Output the (x, y) coordinate of the center of the cell containing the given text.  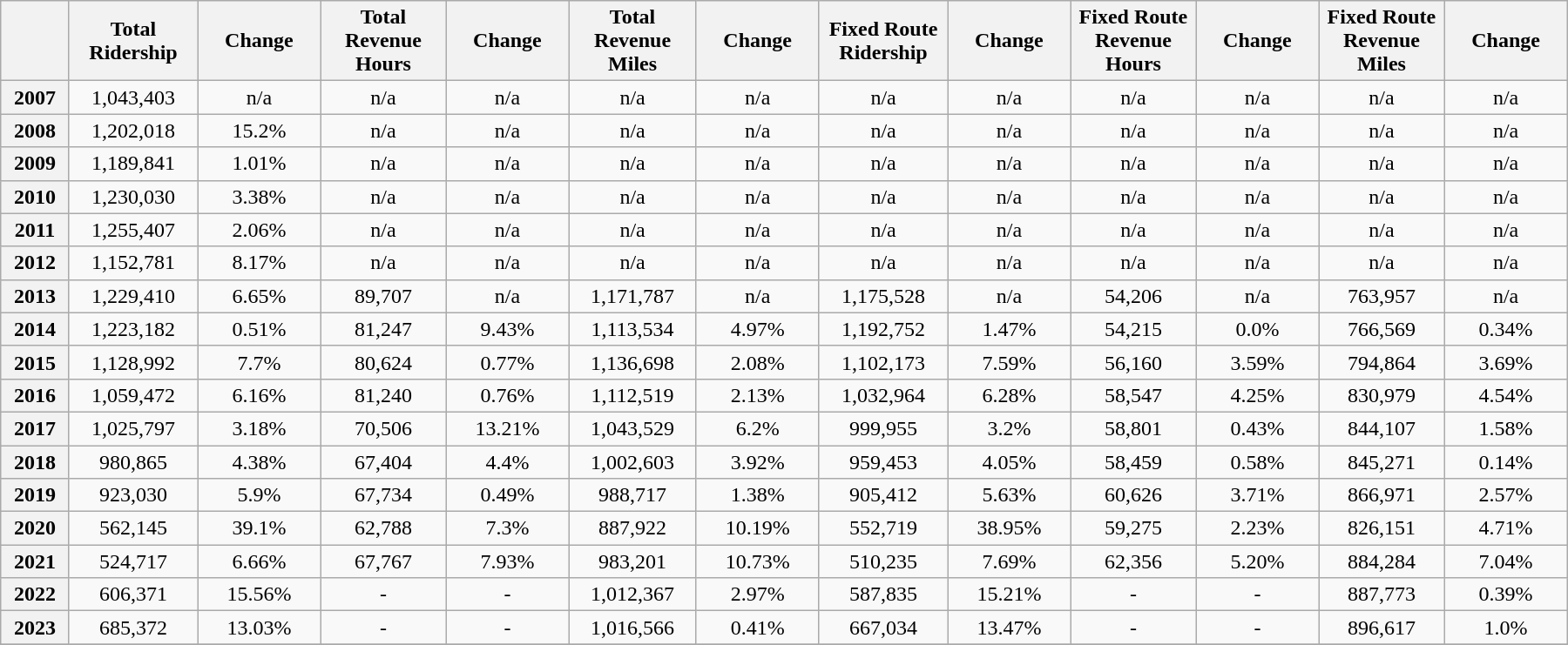
1,171,787 (632, 296)
3.59% (1258, 362)
1.0% (1505, 628)
15.2% (260, 131)
67,734 (383, 495)
6.66% (260, 561)
1,128,992 (133, 362)
4.71% (1505, 528)
2022 (35, 595)
6.16% (260, 395)
763,957 (1382, 296)
4.54% (1505, 395)
Fixed Route Revenue Miles (1382, 41)
0.43% (1258, 428)
905,412 (883, 495)
2013 (35, 296)
980,865 (133, 462)
1,059,472 (133, 395)
2016 (35, 395)
2.23% (1258, 528)
Total Revenue Hours (383, 41)
3.2% (1009, 428)
1,189,841 (133, 164)
70,506 (383, 428)
56,160 (1133, 362)
3.38% (260, 197)
6.2% (758, 428)
7.7% (260, 362)
2015 (35, 362)
7.04% (1505, 561)
13.47% (1009, 628)
7.3% (507, 528)
Total Revenue Miles (632, 41)
5.20% (1258, 561)
510,235 (883, 561)
4.97% (758, 329)
1,202,018 (133, 131)
0.51% (260, 329)
67,404 (383, 462)
983,201 (632, 561)
3.92% (758, 462)
1,032,964 (883, 395)
988,717 (632, 495)
0.39% (1505, 595)
1,255,407 (133, 230)
3.71% (1258, 495)
7.59% (1009, 362)
67,767 (383, 561)
1,016,566 (632, 628)
38.95% (1009, 528)
1,152,781 (133, 263)
2014 (35, 329)
8.17% (260, 263)
2012 (35, 263)
999,955 (883, 428)
1.58% (1505, 428)
667,034 (883, 628)
3.69% (1505, 362)
2010 (35, 197)
2018 (35, 462)
5.63% (1009, 495)
10.19% (758, 528)
3.18% (260, 428)
552,719 (883, 528)
9.43% (507, 329)
7.93% (507, 561)
1,192,752 (883, 329)
844,107 (1382, 428)
587,835 (883, 595)
830,979 (1382, 395)
2.13% (758, 395)
7.69% (1009, 561)
Fixed Route Revenue Hours (1133, 41)
1.01% (260, 164)
59,275 (1133, 528)
15.56% (260, 595)
80,624 (383, 362)
81,247 (383, 329)
1.38% (758, 495)
0.34% (1505, 329)
884,284 (1382, 561)
1,229,410 (133, 296)
10.73% (758, 561)
54,215 (1133, 329)
1,136,698 (632, 362)
62,788 (383, 528)
81,240 (383, 395)
60,626 (1133, 495)
826,151 (1382, 528)
5.9% (260, 495)
923,030 (133, 495)
6.65% (260, 296)
606,371 (133, 595)
Total Ridership (133, 41)
845,271 (1382, 462)
58,547 (1133, 395)
2017 (35, 428)
1,025,797 (133, 428)
1,223,182 (133, 329)
13.03% (260, 628)
0.49% (507, 495)
4.05% (1009, 462)
1,012,367 (632, 595)
39.1% (260, 528)
54,206 (1133, 296)
58,801 (1133, 428)
959,453 (883, 462)
1,102,173 (883, 362)
794,864 (1382, 362)
Fixed Route Ridership (883, 41)
6.28% (1009, 395)
524,717 (133, 561)
896,617 (1382, 628)
887,922 (632, 528)
2020 (35, 528)
2023 (35, 628)
2007 (35, 97)
0.0% (1258, 329)
2011 (35, 230)
2009 (35, 164)
1,112,519 (632, 395)
0.76% (507, 395)
62,356 (1133, 561)
15.21% (1009, 595)
2.08% (758, 362)
2.06% (260, 230)
2019 (35, 495)
2008 (35, 131)
4.38% (260, 462)
2021 (35, 561)
887,773 (1382, 595)
1,113,534 (632, 329)
1,043,529 (632, 428)
685,372 (133, 628)
0.77% (507, 362)
1,043,403 (133, 97)
0.58% (1258, 462)
766,569 (1382, 329)
1.47% (1009, 329)
866,971 (1382, 495)
1,230,030 (133, 197)
0.14% (1505, 462)
4.4% (507, 462)
2.57% (1505, 495)
1,175,528 (883, 296)
1,002,603 (632, 462)
562,145 (133, 528)
0.41% (758, 628)
2.97% (758, 595)
58,459 (1133, 462)
89,707 (383, 296)
4.25% (1258, 395)
13.21% (507, 428)
